Pinpoint the cell where the given text exists, returning its (x, y) midpoint coordinate. 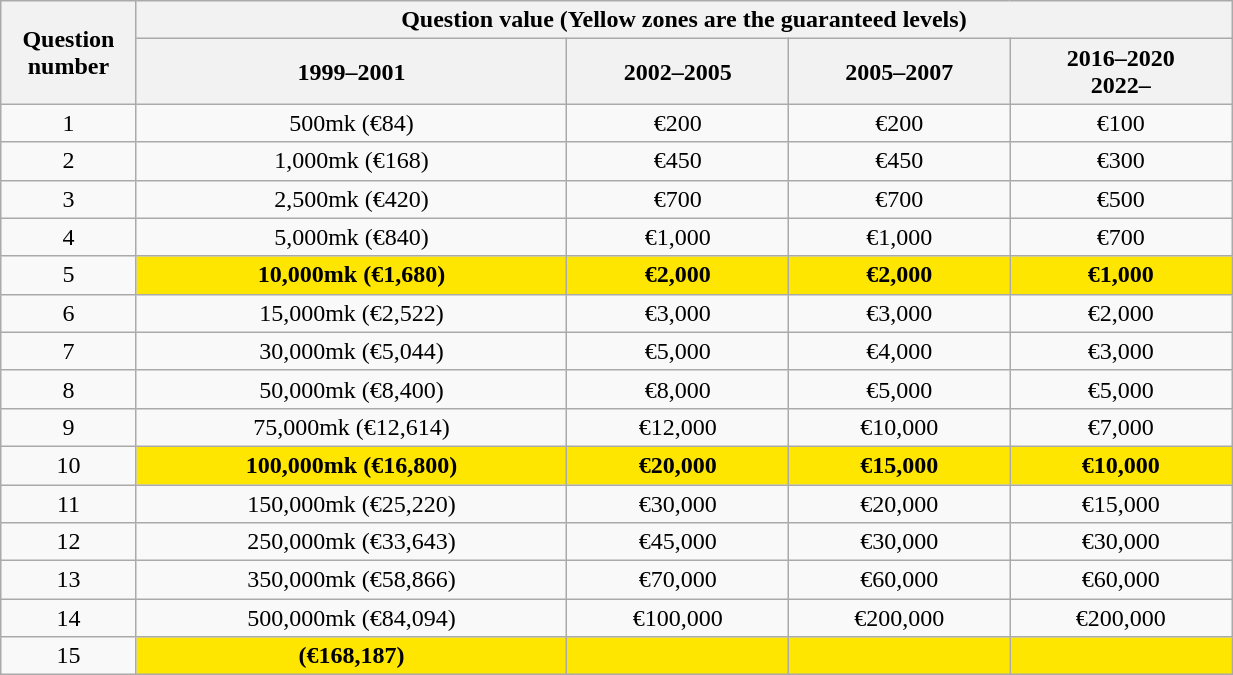
1999–2001 (352, 72)
2016–20202022– (1121, 72)
€300 (1121, 161)
€45,000 (678, 542)
11 (68, 503)
14 (68, 618)
2002–2005 (678, 72)
10,000mk (€1,680) (352, 275)
13 (68, 580)
1 (68, 123)
500,000mk (€84,094) (352, 618)
350,000mk (€58,866) (352, 580)
€4,000 (899, 351)
50,000mk (€8,400) (352, 389)
3 (68, 199)
9 (68, 427)
8 (68, 389)
€100 (1121, 123)
500mk (€84) (352, 123)
15 (68, 656)
1,000mk (€168) (352, 161)
€100,000 (678, 618)
Question value (Yellow zones are the guaranteed levels) (684, 20)
Question number (68, 52)
12 (68, 542)
150,000mk (€25,220) (352, 503)
15,000mk (€2,522) (352, 313)
30,000mk (€5,044) (352, 351)
5 (68, 275)
2 (68, 161)
4 (68, 237)
2,500mk (€420) (352, 199)
€70,000 (678, 580)
5,000mk (€840) (352, 237)
€7,000 (1121, 427)
75,000mk (€12,614) (352, 427)
€12,000 (678, 427)
2005–2007 (899, 72)
(€168,187) (352, 656)
6 (68, 313)
€8,000 (678, 389)
10 (68, 465)
7 (68, 351)
€500 (1121, 199)
100,000mk (€16,800) (352, 465)
250,000mk (€33,643) (352, 542)
